Search for the cell housing the specified text and yield its (X, Y) center coordinate. 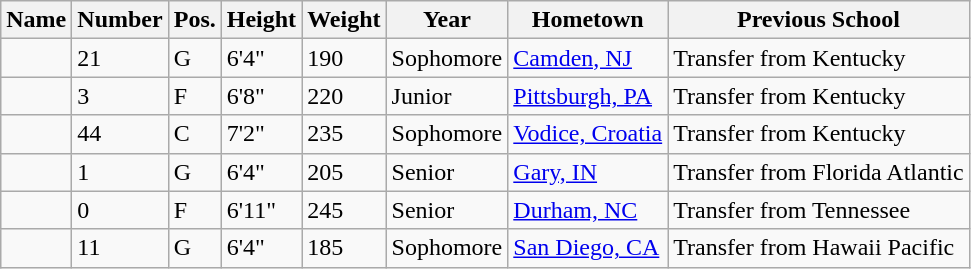
Hometown (588, 20)
Height (261, 20)
San Diego, CA (588, 248)
190 (344, 58)
Transfer from Florida Atlantic (818, 172)
Gary, IN (588, 172)
Pittsburgh, PA (588, 96)
21 (120, 58)
Durham, NC (588, 210)
C (194, 134)
Previous School (818, 20)
Camden, NJ (588, 58)
235 (344, 134)
Pos. (194, 20)
205 (344, 172)
Number (120, 20)
Vodice, Croatia (588, 134)
245 (344, 210)
11 (120, 248)
Name (36, 20)
185 (344, 248)
3 (120, 96)
0 (120, 210)
44 (120, 134)
Weight (344, 20)
7'2" (261, 134)
1 (120, 172)
Transfer from Hawaii Pacific (818, 248)
6'11" (261, 210)
220 (344, 96)
6'8" (261, 96)
Year (447, 20)
Transfer from Tennessee (818, 210)
Junior (447, 96)
